Scan for the cell matching the given text and deliver its [X, Y] coordinate at center. 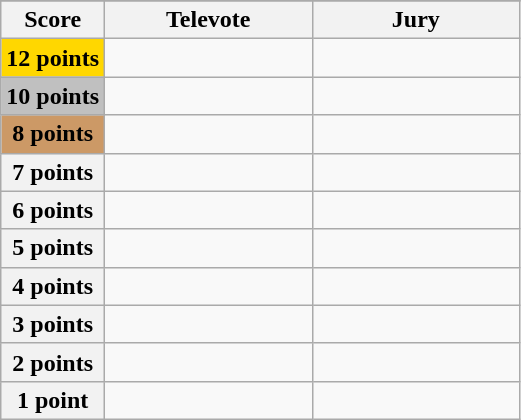
2 points [53, 362]
10 points [53, 96]
Score [53, 20]
1 point [53, 400]
6 points [53, 210]
Jury [416, 20]
5 points [53, 248]
4 points [53, 286]
7 points [53, 172]
12 points [53, 58]
3 points [53, 324]
Televote [209, 20]
8 points [53, 134]
